Pinpoint the cell where the given text exists, returning its (X, Y) midpoint coordinate. 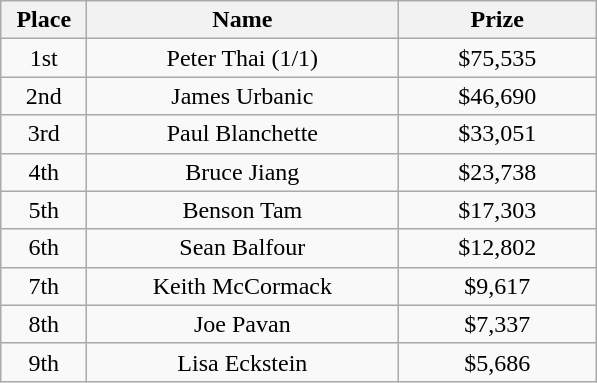
Place (44, 20)
$7,337 (498, 324)
Joe Pavan (242, 324)
5th (44, 210)
2nd (44, 96)
7th (44, 286)
$75,535 (498, 58)
Peter Thai (1/1) (242, 58)
$12,802 (498, 248)
Sean Balfour (242, 248)
$17,303 (498, 210)
Name (242, 20)
James Urbanic (242, 96)
$33,051 (498, 134)
8th (44, 324)
1st (44, 58)
6th (44, 248)
Lisa Eckstein (242, 362)
4th (44, 172)
$46,690 (498, 96)
3rd (44, 134)
Benson Tam (242, 210)
Bruce Jiang (242, 172)
$5,686 (498, 362)
$9,617 (498, 286)
$23,738 (498, 172)
9th (44, 362)
Paul Blanchette (242, 134)
Keith McCormack (242, 286)
Prize (498, 20)
